Search for the cell housing the specified text and yield its [X, Y] center coordinate. 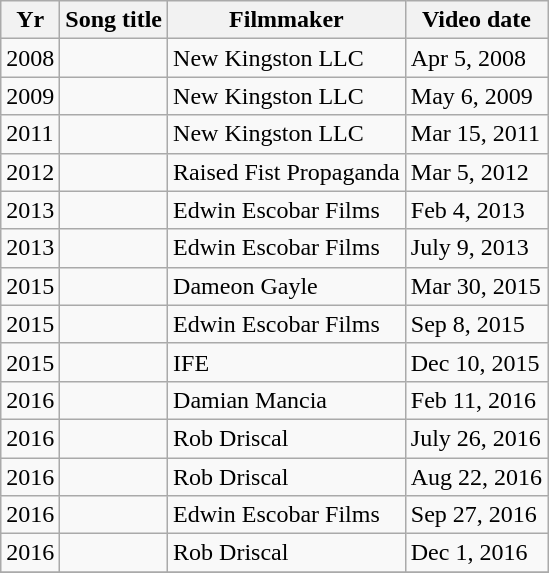
Dec 1, 2016 [476, 553]
Feb 11, 2016 [476, 400]
Video date [476, 20]
July 9, 2013 [476, 248]
Song title [114, 20]
Yr [30, 20]
July 26, 2016 [476, 438]
2011 [30, 134]
Sep 27, 2016 [476, 515]
2012 [30, 172]
Dec 10, 2015 [476, 362]
Mar 15, 2011 [476, 134]
Feb 4, 2013 [476, 210]
Dameon Gayle [287, 286]
2008 [30, 58]
2009 [30, 96]
Apr 5, 2008 [476, 58]
Mar 5, 2012 [476, 172]
Raised Fist Propaganda [287, 172]
Damian Mancia [287, 400]
Filmmaker [287, 20]
Aug 22, 2016 [476, 477]
IFE [287, 362]
May 6, 2009 [476, 96]
Mar 30, 2015 [476, 286]
Sep 8, 2015 [476, 324]
